Extract the (x, y) coordinate from the center of the cell holding the provided text.  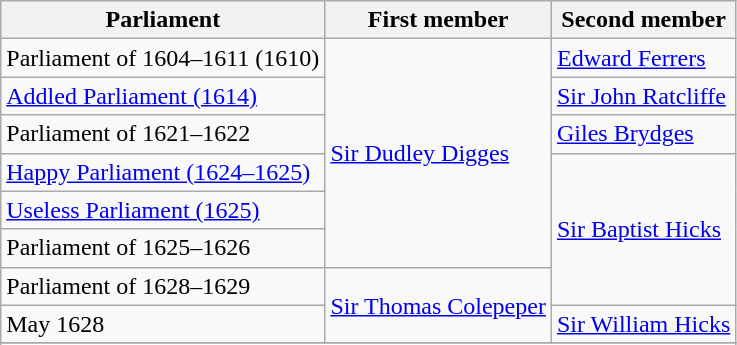
Sir Baptist Hicks (643, 229)
Edward Ferrers (643, 58)
First member (438, 20)
Parliament of 1628–1629 (163, 286)
Parliament (163, 20)
Useless Parliament (1625) (163, 210)
Sir Dudley Digges (438, 153)
Sir John Ratcliffe (643, 96)
Parliament of 1625–1626 (163, 248)
May 1628 (163, 324)
Parliament of 1621–1622 (163, 134)
Second member (643, 20)
Sir Thomas Colepeper (438, 305)
Parliament of 1604–1611 (1610) (163, 58)
Sir William Hicks (643, 324)
Happy Parliament (1624–1625) (163, 172)
Addled Parliament (1614) (163, 96)
Giles Brydges (643, 134)
